Identify which cell holds the provided text, then report its [x, y] central coordinate. 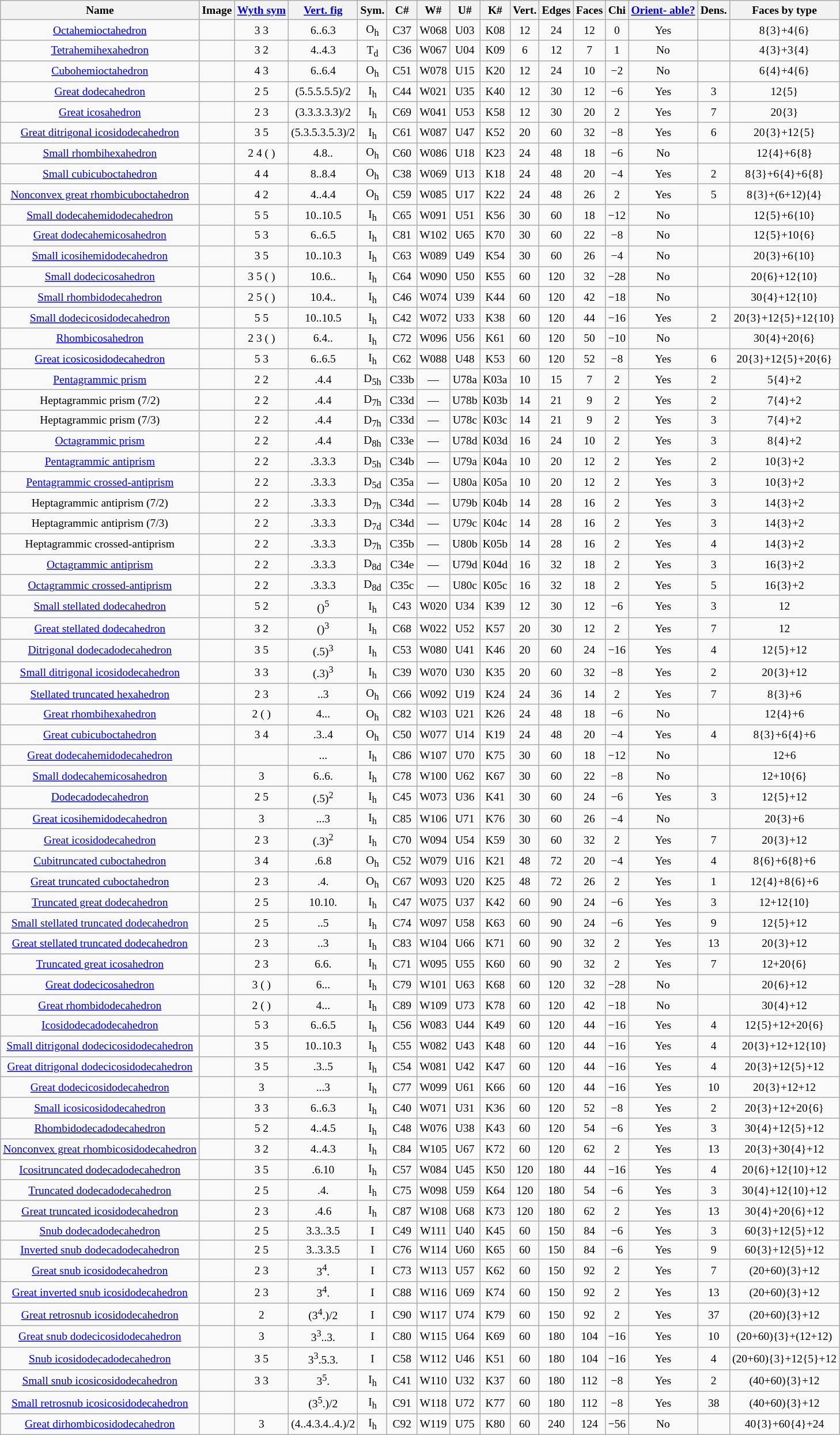
4..4.4 [323, 194]
U37 [464, 902]
(.3)3 [323, 673]
38 [713, 1403]
12+12{10} [784, 902]
D7d [372, 523]
C42 [402, 318]
Wyth sym [262, 10]
C33b [402, 379]
Sym. [372, 10]
C87 [402, 1211]
2 4 ( ) [262, 153]
D8h [372, 441]
40{3}+60{4}+24 [784, 1424]
W081 [433, 1067]
240 [557, 1424]
12+6 [784, 756]
Great ditrigonal icosidodecahedron [100, 133]
4{3}+3{4} [784, 51]
Truncated great icosahedron [100, 964]
C63 [402, 256]
U03 [464, 30]
C80 [402, 1336]
C35a [402, 482]
4 2 [262, 194]
U62 [464, 776]
W087 [433, 133]
50 [589, 338]
Chi [617, 10]
C69 [402, 112]
K49 [495, 1026]
U58 [464, 923]
U# [464, 10]
(34.)/2 [323, 1315]
C50 [402, 735]
Octagrammic crossed-antiprism [100, 585]
C58 [402, 1358]
Small dodecahemicosahedron [100, 776]
8{3}+4{6} [784, 30]
K74 [495, 1292]
U16 [464, 862]
C54 [402, 1067]
20{3}+6 [784, 819]
12+10{6} [784, 776]
W113 [433, 1270]
U63 [464, 985]
Snub dodecadodecahedron [100, 1231]
C66 [402, 694]
Dens. [713, 10]
W070 [433, 673]
U36 [464, 797]
U75 [464, 1424]
U66 [464, 943]
Great retrosnub icosidodecahedron [100, 1315]
Small rhombidodecahedron [100, 297]
K03c [495, 421]
10.4.. [323, 297]
4 3 [262, 71]
K03d [495, 441]
3..3.3.5 [323, 1249]
K70 [495, 236]
U04 [464, 51]
U19 [464, 694]
12{4}+6{8} [784, 153]
K44 [495, 297]
K21 [495, 862]
W093 [433, 882]
W115 [433, 1336]
C92 [402, 1424]
C82 [402, 715]
C86 [402, 756]
12{4}+8{6}+6 [784, 882]
3.3..3.5 [323, 1231]
Great dodecahemidodecahedron [100, 756]
W067 [433, 51]
Small ditrigonal icosidodecahedron [100, 673]
C68 [402, 628]
W096 [433, 338]
W104 [433, 943]
Great inverted snub icosidodecahedron [100, 1292]
6.6. [323, 964]
Great icosihemidodecahedron [100, 819]
U34 [464, 606]
Small rhombihexahedron [100, 153]
K79 [495, 1315]
−56 [617, 1424]
C62 [402, 359]
C83 [402, 943]
W080 [433, 650]
U31 [464, 1108]
W084 [433, 1170]
C51 [402, 71]
C37 [402, 30]
30{4}+20{6} [784, 338]
Rhombicosahedron [100, 338]
Great dodecahemicosahedron [100, 236]
Edges [557, 10]
Great truncated icosidodecahedron [100, 1211]
U18 [464, 153]
(20+60){3}+(12+12) [784, 1336]
K35 [495, 673]
K63 [495, 923]
U68 [464, 1211]
U67 [464, 1149]
U71 [464, 819]
U44 [464, 1026]
C34e [402, 565]
D5d [372, 482]
C71 [402, 964]
U48 [464, 359]
W075 [433, 902]
8{3}+6 [784, 694]
U80b [464, 544]
Small snub icosicosidodecahedron [100, 1381]
W022 [433, 628]
Small icosicosidodecahedron [100, 1108]
12{5}+10{6} [784, 236]
Vert. fig [323, 10]
K41 [495, 797]
K51 [495, 1358]
W117 [433, 1315]
Dodecadodecahedron [100, 797]
Small ditrigonal dodecicosidodecahedron [100, 1047]
K65 [495, 1249]
2 3 ( ) [262, 338]
C88 [402, 1292]
U45 [464, 1170]
K72 [495, 1149]
U64 [464, 1336]
C52 [402, 862]
K22 [495, 194]
12{5} [784, 92]
W078 [433, 71]
C85 [402, 819]
3 5 ( ) [262, 277]
Name [100, 10]
U73 [464, 1005]
20{3}+12+12 [784, 1087]
K05c [495, 585]
6{4}+4{6} [784, 71]
Great stellated truncated dodecahedron [100, 943]
8{3}+6{4}+6{8} [784, 174]
K56 [495, 215]
U56 [464, 338]
C91 [402, 1403]
33.5.3. [323, 1358]
.4.6 [323, 1211]
C34b [402, 462]
K59 [495, 840]
C73 [402, 1270]
Heptagrammic crossed-antiprism [100, 544]
W101 [433, 985]
Great icosidodecahedron [100, 840]
Heptagrammic antiprism (7/3) [100, 523]
C45 [402, 797]
Heptagrammic prism (7/3) [100, 421]
Tetrahemihexahedron [100, 51]
W072 [433, 318]
20{6}+12{10}+12 [784, 1170]
W079 [433, 862]
K20 [495, 71]
20{3}+12{5}+20{6} [784, 359]
Icosidodecadodecahedron [100, 1026]
U78b [464, 400]
(4..4.3.4..4.)/2 [323, 1424]
Cubohemioctahedron [100, 71]
U79b [464, 503]
K43 [495, 1128]
Truncated great dodecahedron [100, 902]
Great ditrigonal dodecicosidodecahedron [100, 1067]
U38 [464, 1128]
K53 [495, 359]
K61 [495, 338]
U79a [464, 462]
20{3}+30{4}+12 [784, 1149]
K60 [495, 964]
C# [402, 10]
C33e [402, 441]
U79c [464, 523]
Great truncated cuboctahedron [100, 882]
20{3}+12{5}+12 [784, 1067]
6.4.. [323, 338]
W091 [433, 215]
K40 [495, 92]
W089 [433, 256]
Rhombidodecadodecahedron [100, 1128]
Nonconvex great rhombicuboctahedron [100, 194]
C90 [402, 1315]
W118 [433, 1403]
37 [713, 1315]
W097 [433, 923]
Pentagrammic prism [100, 379]
−2 [617, 71]
20{3}+12+20{6} [784, 1108]
Small icosihemidodecahedron [100, 256]
U60 [464, 1249]
30{4}+12{5}+12 [784, 1128]
Small dodecicosidodecahedron [100, 318]
W094 [433, 840]
U40 [464, 1231]
W116 [433, 1292]
K39 [495, 606]
U61 [464, 1087]
K73 [495, 1211]
W095 [433, 964]
12+20{6} [784, 964]
C55 [402, 1047]
K47 [495, 1067]
Octahemioctahedron [100, 30]
W098 [433, 1190]
W085 [433, 194]
10.6.. [323, 277]
K04a [495, 462]
8{3}+(6+12){4} [784, 194]
8..8.4 [323, 174]
K57 [495, 628]
6..6. [323, 776]
Great snub dodecicosidodecahedron [100, 1336]
W088 [433, 359]
−10 [617, 338]
U74 [464, 1315]
U59 [464, 1190]
K04b [495, 503]
Great snub icosidodecahedron [100, 1270]
W020 [433, 606]
0 [617, 30]
Td [372, 51]
K04d [495, 565]
C65 [402, 215]
Vert. [525, 10]
C35b [402, 544]
C75 [402, 1190]
K38 [495, 318]
Great dodecahedron [100, 92]
W082 [433, 1047]
Heptagrammic prism (7/2) [100, 400]
Small stellated dodecahedron [100, 606]
C40 [402, 1108]
K67 [495, 776]
W074 [433, 297]
U65 [464, 236]
K66 [495, 1087]
K75 [495, 756]
W071 [433, 1108]
C48 [402, 1128]
K45 [495, 1231]
C60 [402, 153]
W090 [433, 277]
Icositruncated dodecadodecahedron [100, 1170]
(35.)/2 [323, 1403]
U15 [464, 71]
K23 [495, 153]
C47 [402, 902]
Cubitruncated cuboctahedron [100, 862]
6... [323, 985]
Small dodecicosahedron [100, 277]
W106 [433, 819]
12{4}+6 [784, 715]
C64 [402, 277]
C39 [402, 673]
W069 [433, 174]
(5.3.5.3.5.3)/2 [323, 133]
Great dodecicosahedron [100, 985]
Small cubicuboctahedron [100, 174]
U80c [464, 585]
C76 [402, 1249]
Inverted snub dodecadodecahedron [100, 1249]
W021 [433, 92]
U32 [464, 1381]
35. [323, 1381]
C77 [402, 1087]
K80 [495, 1424]
Pentagrammic crossed-antiprism [100, 482]
C53 [402, 650]
Great dodecicosidodecahedron [100, 1087]
C74 [402, 923]
20{6}+12{10} [784, 277]
K62 [495, 1270]
12{5}+12+20{6} [784, 1026]
Faces by type [784, 10]
U13 [464, 174]
U21 [464, 715]
C79 [402, 985]
K50 [495, 1170]
U52 [464, 628]
20{6}+12 [784, 985]
C78 [402, 776]
20{3}+12{5}+12{10} [784, 318]
C89 [402, 1005]
Pentagrammic antiprism [100, 462]
K55 [495, 277]
K42 [495, 902]
U53 [464, 112]
W105 [433, 1149]
K69 [495, 1336]
C35c [402, 585]
Snub icosidodecadodecahedron [100, 1358]
U57 [464, 1270]
Great dirhombicosidodecahedron [100, 1424]
W086 [433, 153]
K71 [495, 943]
4 4 [262, 174]
.6.8 [323, 862]
Great icosahedron [100, 112]
W068 [433, 30]
K36 [495, 1108]
U54 [464, 840]
3 ( ) [262, 985]
Great stellated dodecahedron [100, 628]
(.5)3 [323, 650]
U55 [464, 964]
Orient- able? [663, 10]
20{3}+12+12{10} [784, 1047]
C41 [402, 1381]
W108 [433, 1211]
20{3}+12{5} [784, 133]
Nonconvex great rhombicosidodecahedron [100, 1149]
U39 [464, 297]
K25 [495, 882]
... [323, 756]
6..6.4 [323, 71]
K77 [495, 1403]
()3 [323, 628]
W100 [433, 776]
Truncated dodecadodecahedron [100, 1190]
C57 [402, 1170]
C61 [402, 133]
U33 [464, 318]
K78 [495, 1005]
30{4}+12{10} [784, 297]
K58 [495, 112]
W114 [433, 1249]
(.3)2 [323, 840]
15 [557, 379]
W099 [433, 1087]
C59 [402, 194]
K03b [495, 400]
C49 [402, 1231]
K68 [495, 985]
U46 [464, 1358]
Octagrammic prism [100, 441]
W107 [433, 756]
U41 [464, 650]
U80a [464, 482]
8{6}+6{8}+6 [784, 862]
C44 [402, 92]
12{5}+6{10} [784, 215]
.6.10 [323, 1170]
U47 [464, 133]
20{3} [784, 112]
K05b [495, 544]
C38 [402, 174]
U79d [464, 565]
20{3}+6{10} [784, 256]
(20+60){3}+12{5}+12 [784, 1358]
.3..5 [323, 1067]
U49 [464, 256]
W102 [433, 236]
Great rhombihexahedron [100, 715]
U17 [464, 194]
W092 [433, 694]
36 [557, 694]
K# [495, 10]
Octagrammic antiprism [100, 565]
K03a [495, 379]
C36 [402, 51]
U43 [464, 1047]
W077 [433, 735]
U51 [464, 215]
2 5 ( ) [262, 297]
U70 [464, 756]
Faces [589, 10]
K52 [495, 133]
C84 [402, 1149]
Heptagrammic antiprism (7/2) [100, 503]
K64 [495, 1190]
U42 [464, 1067]
4..4.5 [323, 1128]
K05a [495, 482]
C56 [402, 1026]
K76 [495, 819]
4.8.. [323, 153]
Small dodecahemidodecahedron [100, 215]
K54 [495, 256]
U78a [464, 379]
U14 [464, 735]
W109 [433, 1005]
W110 [433, 1381]
W103 [433, 715]
W073 [433, 797]
K18 [495, 174]
W111 [433, 1231]
U35 [464, 92]
.3..4 [323, 735]
8{4}+2 [784, 441]
..5 [323, 923]
(5.5.5.5.5)/2 [323, 92]
K37 [495, 1381]
C46 [402, 297]
U50 [464, 277]
Great icosicosidodecahedron [100, 359]
C81 [402, 236]
33..3. [323, 1336]
W076 [433, 1128]
()5 [323, 606]
W# [433, 10]
5{4}+2 [784, 379]
K19 [495, 735]
8{3}+6{4}+6 [784, 735]
C67 [402, 882]
30{4}+20{6}+12 [784, 1211]
K26 [495, 715]
K04c [495, 523]
W041 [433, 112]
W083 [433, 1026]
K08 [495, 30]
Stellated truncated hexahedron [100, 694]
C70 [402, 840]
Great rhombidodecahedron [100, 1005]
U69 [464, 1292]
C72 [402, 338]
Image [217, 10]
124 [589, 1424]
U20 [464, 882]
10.10. [323, 902]
K09 [495, 51]
K24 [495, 694]
U78d [464, 441]
Ditrigonal dodecadodecahedron [100, 650]
U72 [464, 1403]
C43 [402, 606]
30{4}+12{10}+12 [784, 1190]
Small retrosnub icosicosidodecahedron [100, 1403]
30{4}+12 [784, 1005]
Great cubicuboctahedron [100, 735]
(3.3.3.3.3)/2 [323, 112]
K46 [495, 650]
U30 [464, 673]
W119 [433, 1424]
K48 [495, 1047]
Small stellated truncated dodecahedron [100, 923]
W112 [433, 1358]
U78c [464, 421]
(.5)2 [323, 797]
